Pinpoint the cell where the given text exists, returning its (X, Y) midpoint coordinate. 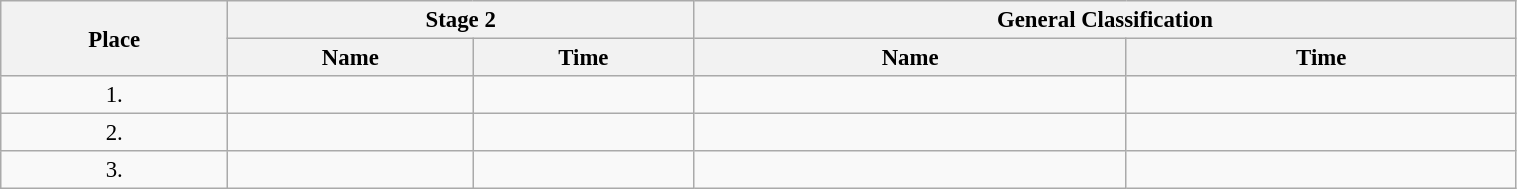
General Classification (1105, 20)
2. (114, 133)
Place (114, 38)
3. (114, 170)
Stage 2 (461, 20)
1. (114, 95)
